Return the (X, Y) coordinate for the center point of the cell that contains the specified text.  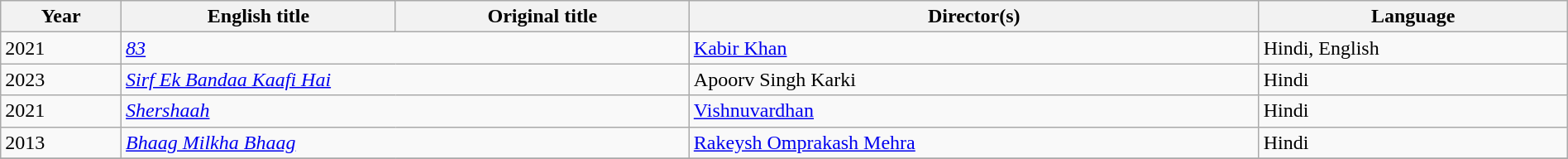
Director(s) (974, 17)
83 (405, 48)
Hindi, English (1413, 48)
English title (259, 17)
Year (61, 17)
Vishnuvardhan (974, 111)
Shershaah (405, 111)
Rakeysh Omprakash Mehra (974, 142)
2013 (61, 142)
Sirf Ek Bandaa Kaafi Hai (405, 79)
2023 (61, 79)
Original title (543, 17)
Language (1413, 17)
Kabir Khan (974, 48)
Bhaag Milkha Bhaag (405, 142)
Apoorv Singh Karki (974, 79)
